Return [X, Y] of the center of cell containing provided text 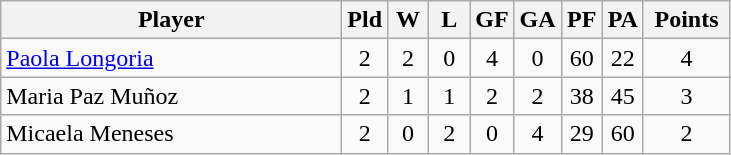
PA [622, 20]
Maria Paz Muñoz [172, 96]
22 [622, 58]
3 [686, 96]
Points [686, 20]
Paola Longoria [172, 58]
Micaela Meneses [172, 134]
W [408, 20]
Player [172, 20]
GF [492, 20]
PF [582, 20]
Pld [365, 20]
L [450, 20]
38 [582, 96]
45 [622, 96]
GA [538, 20]
29 [582, 134]
